Capture the cell that displays the provided text and extract its [X, Y] central coordinate. 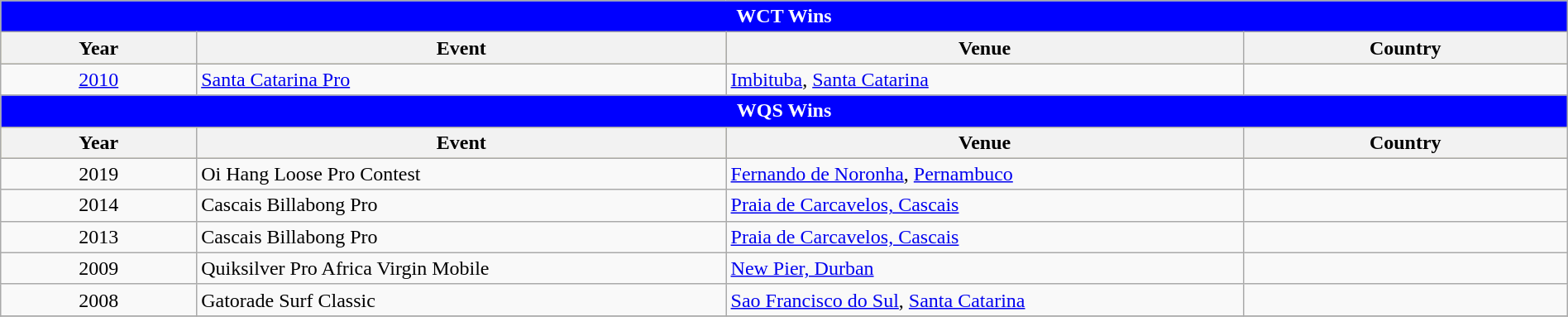
2010 [99, 79]
WQS Wins [784, 111]
2009 [99, 268]
New Pier, Durban [984, 268]
Oi Hang Loose Pro Contest [461, 174]
Gatorade Surf Classic [461, 300]
Quiksilver Pro Africa Virgin Mobile [461, 268]
2008 [99, 300]
WCT Wins [784, 17]
2013 [99, 237]
Santa Catarina Pro [461, 79]
Fernando de Noronha, Pernambuco [984, 174]
2019 [99, 174]
2014 [99, 205]
Sao Francisco do Sul, Santa Catarina [984, 300]
Imbituba, Santa Catarina [984, 79]
